Capture the cell that displays the provided text and extract its (X, Y) central coordinate. 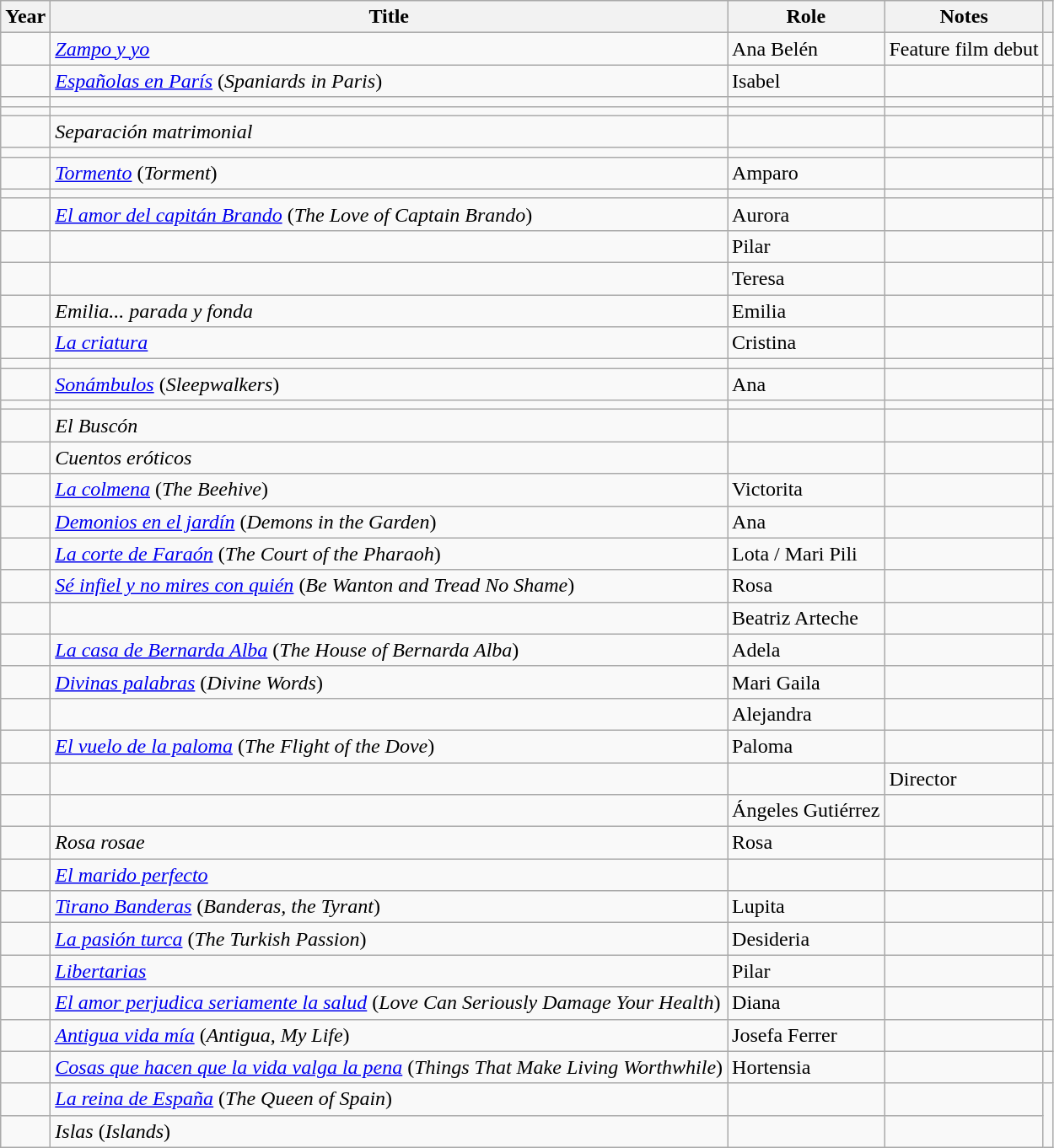
El vuelo de la paloma (The Flight of the Dove) (390, 746)
Mari Gaila (806, 682)
Teresa (806, 278)
El Buscón (390, 426)
Emilia (806, 311)
Sonámbulos (Sleepwalkers) (390, 384)
El amor perjudica seriamente la salud (Love Can Seriously Damage Your Health) (390, 1003)
Zampo y yo (390, 49)
Lupita (806, 907)
Tormento (Torment) (390, 173)
Josefa Ferrer (806, 1035)
El amor del capitán Brando (The Love of Captain Brando) (390, 214)
Role (806, 17)
Ángeles Gutiérrez (806, 811)
Lota / Mari Pili (806, 554)
Director (964, 778)
Adela (806, 650)
La reina de España (The Queen of Spain) (390, 1099)
Cosas que hacen que la vida valga la pena (Things That Make Living Worthwhile) (390, 1067)
Emilia... parada y fonda (390, 311)
Cristina (806, 343)
Islas (Islands) (390, 1131)
Libertarias (390, 971)
La pasión turca (The Turkish Passion) (390, 939)
Españolas en París (Spaniards in Paris) (390, 81)
Notes (964, 17)
El marido perfecto (390, 875)
Beatriz Arteche (806, 618)
Rosa rosae (390, 843)
Victorita (806, 490)
La corte de Faraón (The Court of the Pharaoh) (390, 554)
Year (25, 17)
Ana Belén (806, 49)
Paloma (806, 746)
Diana (806, 1003)
Cuentos eróticos (390, 458)
Amparo (806, 173)
Isabel (806, 81)
Desideria (806, 939)
La colmena (The Beehive) (390, 490)
Divinas palabras (Divine Words) (390, 682)
Title (390, 17)
La casa de Bernarda Alba (The House of Bernarda Alba) (390, 650)
Antigua vida mía (Antigua, My Life) (390, 1035)
Separación matrimonial (390, 131)
Aurora (806, 214)
Sé infiel y no mires con quién (Be Wanton and Tread No Shame) (390, 586)
Feature film debut (964, 49)
Tirano Banderas (Banderas, the Tyrant) (390, 907)
Alejandra (806, 714)
Hortensia (806, 1067)
La criatura (390, 343)
Demonios en el jardín (Demons in the Garden) (390, 522)
